Scan for the cell matching the given text and deliver its [x, y] coordinate at center. 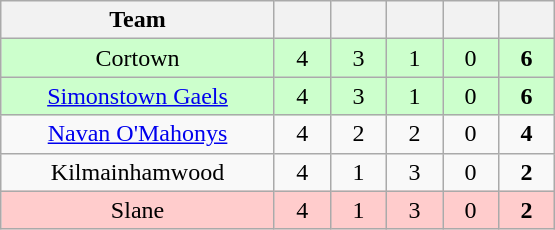
Kilmainhamwood [138, 172]
Navan O'Mahonys [138, 134]
Team [138, 20]
Simonstown Gaels [138, 96]
Cortown [138, 58]
Slane [138, 210]
